Pinpoint the cell where the given text exists, returning its [x, y] midpoint coordinate. 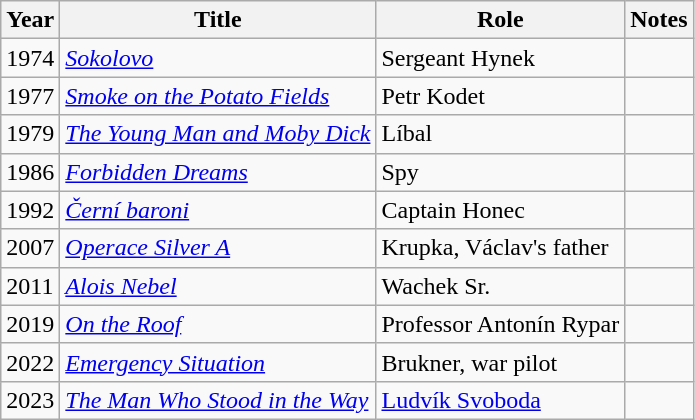
Spy [500, 172]
Černí baroni [218, 210]
Captain Honec [500, 210]
Petr Kodet [500, 96]
Operace Silver A [218, 248]
1974 [30, 58]
2007 [30, 248]
The Young Man and Moby Dick [218, 134]
2011 [30, 286]
The Man Who Stood in the Way [218, 400]
Professor Antonín Rypar [500, 324]
On the Roof [218, 324]
2019 [30, 324]
Smoke on the Potato Fields [218, 96]
Emergency Situation [218, 362]
2022 [30, 362]
Alois Nebel [218, 286]
Forbidden Dreams [218, 172]
Year [30, 20]
Líbal [500, 134]
Notes [659, 20]
1979 [30, 134]
Wachek Sr. [500, 286]
1977 [30, 96]
Brukner, war pilot [500, 362]
1992 [30, 210]
Sokolovo [218, 58]
1986 [30, 172]
Role [500, 20]
2023 [30, 400]
Title [218, 20]
Sergeant Hynek [500, 58]
Krupka, Václav's father [500, 248]
Ludvík Svoboda [500, 400]
